Provide the [x, y] coordinate of the cell's center where the given text is located.  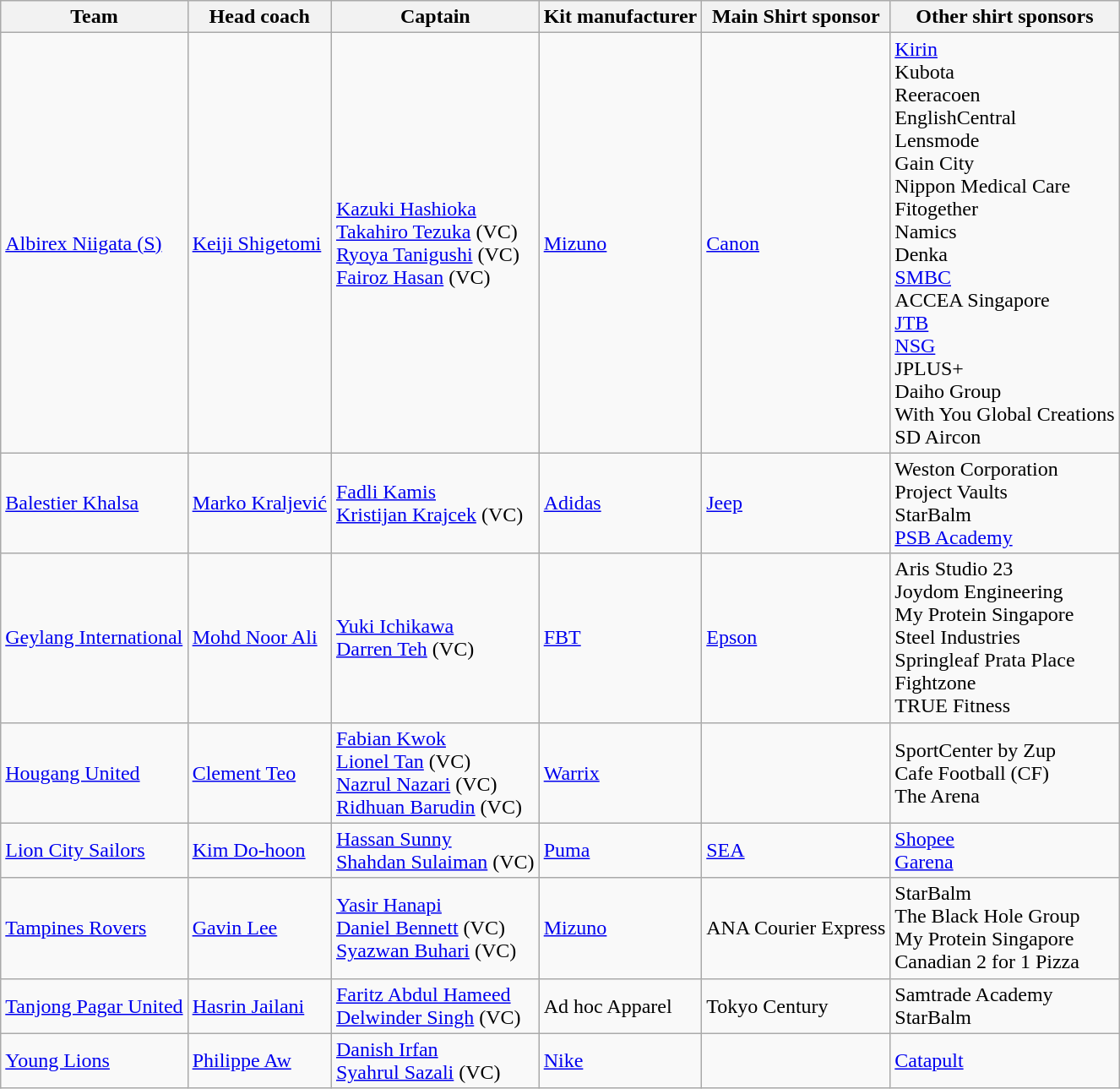
Tampines Rovers [95, 928]
Gavin Lee [259, 928]
Marko Kraljević [259, 504]
Faritz Abdul Hameed Delwinder Singh (VC) [435, 1005]
Nike [620, 1061]
Balestier Khalsa [95, 504]
Philippe Aw [259, 1061]
Main Shirt sponsor [796, 17]
Keiji Shigetomi [259, 243]
Tanjong Pagar United [95, 1005]
Aris Studio 23 Joydom Engineering My Protein Singapore Steel Industries Springleaf Prata Place Fightzone TRUE Fitness [1005, 638]
SEA [796, 850]
Mohd Noor Ali [259, 638]
Young Lions [95, 1061]
Epson [796, 638]
Hassan Sunny Shahdan Sulaiman (VC) [435, 850]
Hougang United [95, 772]
Albirex Niigata (S) [95, 243]
Kim Do-hoon [259, 850]
Puma [620, 850]
Kazuki Hashioka Takahiro Tezuka (VC) Ryoya Tanigushi (VC) Fairoz Hasan (VC) [435, 243]
Fadli Kamis Kristijan Krajcek (VC) [435, 504]
Geylang International [95, 638]
Canon [796, 243]
Catapult [1005, 1061]
Lion City Sailors [95, 850]
StarBalm The Black Hole Group My Protein Singapore Canadian 2 for 1 Pizza [1005, 928]
Tokyo Century [796, 1005]
Clement Teo [259, 772]
Shopee Garena [1005, 850]
Head coach [259, 17]
Hasrin Jailani [259, 1005]
Danish Irfan Syahrul Sazali (VC) [435, 1061]
Warrix [620, 772]
Adidas [620, 504]
FBT [620, 638]
Yuki Ichikawa Darren Teh (VC) [435, 638]
Other shirt sponsors [1005, 17]
SportCenter by Zup Cafe Football (CF) The Arena [1005, 772]
Yasir Hanapi Daniel Bennett (VC) Syazwan Buhari (VC) [435, 928]
Fabian Kwok Lionel Tan (VC) Nazrul Nazari (VC) Ridhuan Barudin (VC) [435, 772]
ANA Courier Express [796, 928]
Captain [435, 17]
Samtrade Academy StarBalm [1005, 1005]
Kit manufacturer [620, 17]
Ad hoc Apparel [620, 1005]
Team [95, 17]
Weston Corporation Project Vaults StarBalm PSB Academy [1005, 504]
Jeep [796, 504]
